Provide the [x, y] coordinate of the cell's center where the given text is located.  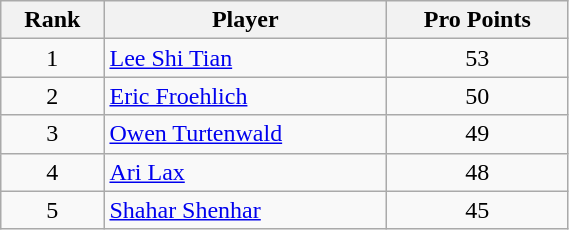
Owen Turtenwald [246, 134]
1 [52, 58]
5 [52, 210]
Ari Lax [246, 172]
4 [52, 172]
Shahar Shenhar [246, 210]
Rank [52, 20]
Eric Froehlich [246, 96]
45 [478, 210]
Player [246, 20]
3 [52, 134]
Pro Points [478, 20]
2 [52, 96]
48 [478, 172]
50 [478, 96]
49 [478, 134]
53 [478, 58]
Lee Shi Tian [246, 58]
